Locate the cell with the specified text and output its (x, y) center coordinate. 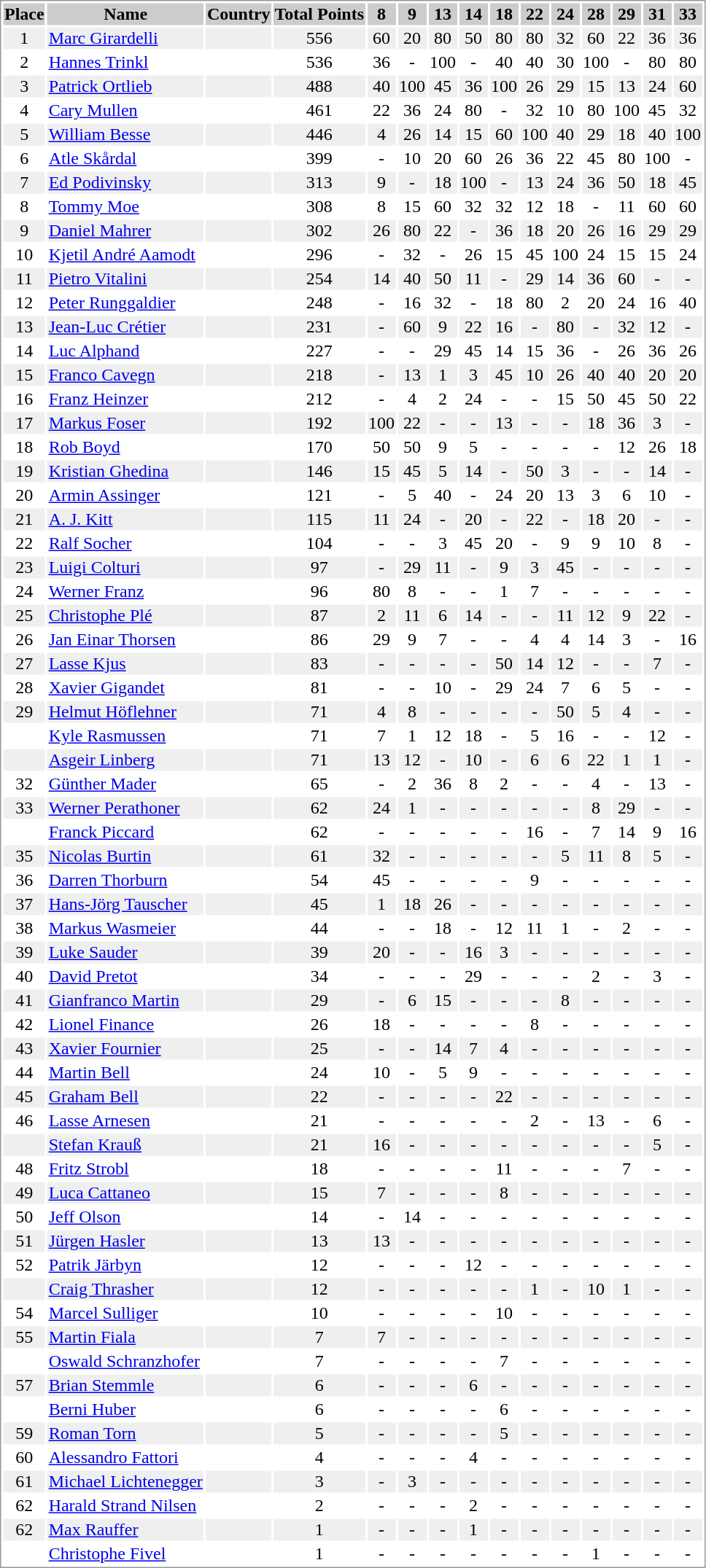
556 (319, 39)
Ralf Socher (125, 543)
Patrick Ortlieb (125, 87)
46 (24, 1120)
Xavier Fournier (125, 1049)
Helmut Höflehner (125, 712)
Stefan Krauß (125, 1145)
59 (24, 1434)
57 (24, 1386)
Luke Sauder (125, 953)
A. J. Kitt (125, 520)
Darren Thorburn (125, 880)
Oswald Schranzhofer (125, 1361)
Jan Einar Thorsen (125, 639)
David Pretot (125, 976)
Cary Mullen (125, 110)
Country (238, 14)
83 (319, 664)
35 (24, 857)
Roman Torn (125, 1434)
Name (125, 14)
49 (24, 1193)
Graham Bell (125, 1097)
Hans-Jörg Tauscher (125, 905)
65 (319, 784)
Markus Wasmeier (125, 928)
231 (319, 327)
William Besse (125, 135)
51 (24, 1241)
Armin Assinger (125, 495)
31 (658, 14)
536 (319, 62)
Luca Cattaneo (125, 1193)
227 (319, 351)
Tommy Moe (125, 206)
192 (319, 424)
488 (319, 87)
308 (319, 206)
52 (24, 1265)
30 (566, 62)
254 (319, 279)
Franck Piccard (125, 832)
Nicolas Burtin (125, 857)
218 (319, 375)
Berni Huber (125, 1409)
Martin Fiala (125, 1338)
86 (319, 639)
Brian Stemmle (125, 1386)
Franco Cavegn (125, 375)
96 (319, 591)
Fritz Strobl (125, 1169)
Martin Bell (125, 1072)
27 (24, 664)
42 (24, 1024)
Jeff Olson (125, 1217)
Xavier Gigandet (125, 687)
302 (319, 231)
461 (319, 110)
Daniel Mahrer (125, 231)
Günther Mader (125, 784)
Jean-Luc Crétier (125, 327)
41 (24, 1001)
115 (319, 520)
Kjetil André Aamodt (125, 254)
Luc Alphand (125, 351)
Place (24, 14)
Atle Skårdal (125, 158)
146 (319, 472)
Kyle Rasmussen (125, 736)
Werner Franz (125, 591)
23 (24, 568)
Alessandro Fattori (125, 1457)
Luigi Colturi (125, 568)
Marcel Sulliger (125, 1313)
Markus Foser (125, 424)
170 (319, 447)
399 (319, 158)
55 (24, 1338)
Max Rauffer (125, 1530)
17 (24, 424)
Asgeir Linberg (125, 760)
48 (24, 1169)
38 (24, 928)
43 (24, 1049)
Marc Girardelli (125, 39)
Ed Podivinsky (125, 183)
34 (319, 976)
Jürgen Hasler (125, 1241)
121 (319, 495)
Kristian Ghedina (125, 472)
97 (319, 568)
104 (319, 543)
Franz Heinzer (125, 399)
Total Points (319, 14)
Peter Runggaldier (125, 303)
Lasse Kjus (125, 664)
Christophe Plé (125, 616)
Hannes Trinkl (125, 62)
446 (319, 135)
81 (319, 687)
Pietro Vitalini (125, 279)
87 (319, 616)
Craig Thrasher (125, 1290)
Harald Strand Nilsen (125, 1505)
248 (319, 303)
Michael Lichtenegger (125, 1482)
Gianfranco Martin (125, 1001)
19 (24, 472)
313 (319, 183)
Werner Perathoner (125, 808)
Patrik Järbyn (125, 1265)
Lionel Finance (125, 1024)
Rob Boyd (125, 447)
Christophe Fivel (125, 1553)
37 (24, 905)
Lasse Arnesen (125, 1120)
296 (319, 254)
212 (319, 399)
